Extract the (X, Y) coordinate from the center of the cell holding the provided text.  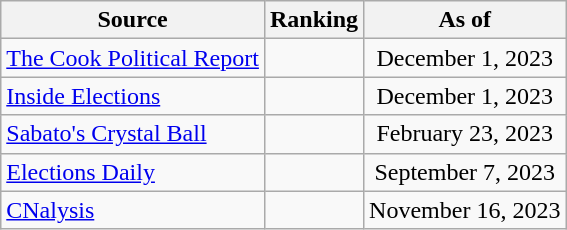
CNalysis (133, 210)
September 7, 2023 (465, 172)
As of (465, 20)
Elections Daily (133, 172)
February 23, 2023 (465, 134)
November 16, 2023 (465, 210)
Ranking (314, 20)
Sabato's Crystal Ball (133, 134)
Inside Elections (133, 96)
Source (133, 20)
The Cook Political Report (133, 58)
